Scan for the cell matching the given text and deliver its (x, y) coordinate at center. 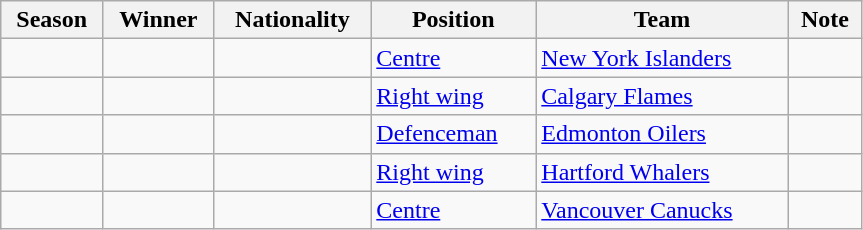
Note (825, 20)
Edmonton Oilers (662, 134)
New York Islanders (662, 58)
Team (662, 20)
Calgary Flames (662, 96)
Hartford Whalers (662, 172)
Nationality (292, 20)
Winner (158, 20)
Season (52, 20)
Vancouver Canucks (662, 210)
Position (454, 20)
Defenceman (454, 134)
